Provide the (x, y) coordinate of the cell's center where the given text is located.  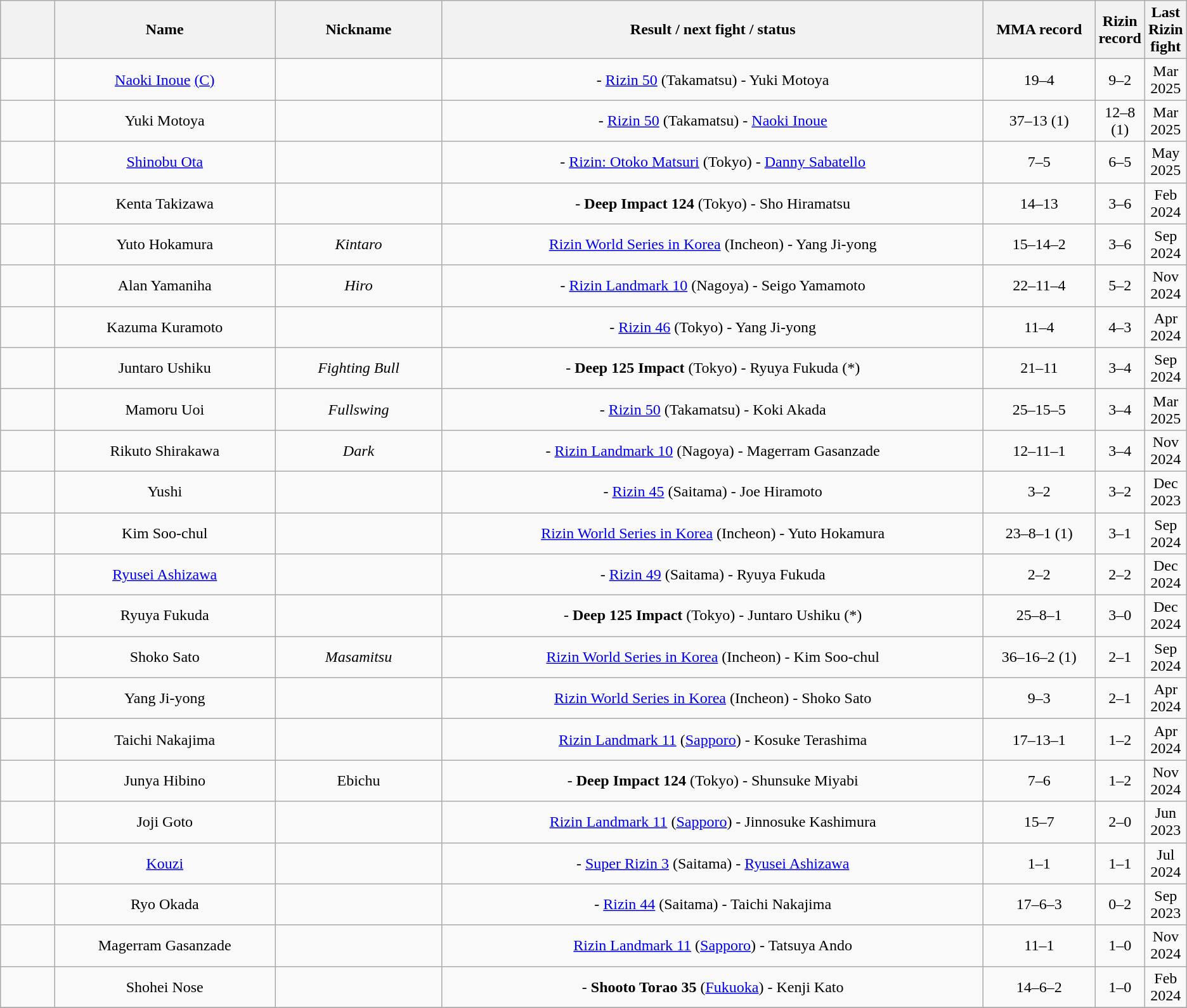
19–4 (1039, 80)
Sep 2023 (1165, 904)
Rizin World Series in Korea (Incheon) - Yang Ji-yong (713, 245)
Rizin Landmark 11 (Sapporo) - Jinnosuke Kashimura (713, 822)
- Rizin 50 (Takamatsu) - Koki Akada (713, 410)
4–3 (1120, 327)
23–8–1 (1) (1039, 533)
Yang Ji-yong (165, 699)
Shoko Sato (165, 657)
Taichi Nakajima (165, 739)
- Deep Impact 124 (Tokyo) - Shunsuke Miyabi (713, 781)
Yushi (165, 492)
Shohei Nose (165, 986)
May 2025 (1165, 162)
Kenta Takizawa (165, 203)
Name (165, 30)
- Rizin Landmark 10 (Nagoya) - Seigo Yamamoto (713, 285)
- Deep 125 Impact (Tokyo) - Ryuya Fukuda (*) (713, 368)
- Super Rizin 3 (Saitama) - Ryusei Ashizawa (713, 863)
9–3 (1039, 699)
Yuki Motoya (165, 120)
Kintaro (359, 245)
- Rizin: Otoko Matsuri (Tokyo) - Danny Sabatello (713, 162)
Result / next fight / status (713, 30)
Rizin World Series in Korea (Incheon) - Yuto Hokamura (713, 533)
Jul 2024 (1165, 863)
Ebichu (359, 781)
- Deep Impact 124 (Tokyo) - Sho Hiramatsu (713, 203)
- Rizin 45 (Saitama) - Joe Hiramoto (713, 492)
12–11–1 (1039, 450)
25–8–1 (1039, 616)
Kazuma Kuramoto (165, 327)
12–8 (1) (1120, 120)
Ryusei Ashizawa (165, 574)
7–6 (1039, 781)
Last Rizin fight (1165, 30)
- Rizin 50 (Takamatsu) - Yuki Motoya (713, 80)
15–14–2 (1039, 245)
- Rizin 44 (Saitama) - Taichi Nakajima (713, 904)
9–2 (1120, 80)
6–5 (1120, 162)
MMA record (1039, 30)
- Rizin 46 (Tokyo) - Yang Ji-yong (713, 327)
Hiro (359, 285)
11–4 (1039, 327)
Junya Hibino (165, 781)
Magerram Gasanzade (165, 946)
17–6–3 (1039, 904)
3–0 (1120, 616)
25–15–5 (1039, 410)
14–6–2 (1039, 986)
- Rizin Landmark 10 (Nagoya) - Magerram Gasanzade (713, 450)
- Rizin 49 (Saitama) - Ryuya Fukuda (713, 574)
Dark (359, 450)
Shinobu Ota (165, 162)
21–11 (1039, 368)
36–16–2 (1) (1039, 657)
Ryo Okada (165, 904)
0–2 (1120, 904)
Jun 2023 (1165, 822)
Rizin World Series in Korea (Incheon) - Shoko Sato (713, 699)
Joji Goto (165, 822)
2–0 (1120, 822)
11–1 (1039, 946)
- Shooto Torao 35 (Fukuoka) - Kenji Kato (713, 986)
Rizin Landmark 11 (Sapporo) - Kosuke Terashima (713, 739)
Kim Soo-chul (165, 533)
Mamoru Uoi (165, 410)
Masamitsu (359, 657)
Ryuya Fukuda (165, 616)
Dec 2023 (1165, 492)
Nickname (359, 30)
Naoki Inoue (C) (165, 80)
37–13 (1) (1039, 120)
17–13–1 (1039, 739)
Rizin Landmark 11 (Sapporo) - Tatsuya Ando (713, 946)
Juntaro Ushiku (165, 368)
3–1 (1120, 533)
Rikuto Shirakawa (165, 450)
Fullswing (359, 410)
- Deep 125 Impact (Tokyo) - Juntaro Ushiku (*) (713, 616)
5–2 (1120, 285)
22–11–4 (1039, 285)
- Rizin 50 (Takamatsu) - Naoki Inoue (713, 120)
Rizin record (1120, 30)
Kouzi (165, 863)
Alan Yamaniha (165, 285)
15–7 (1039, 822)
14–13 (1039, 203)
Yuto Hokamura (165, 245)
Rizin World Series in Korea (Incheon) - Kim Soo-chul (713, 657)
Fighting Bull (359, 368)
7–5 (1039, 162)
